Provide the [x, y] coordinate of the cell's center where the given text is located.  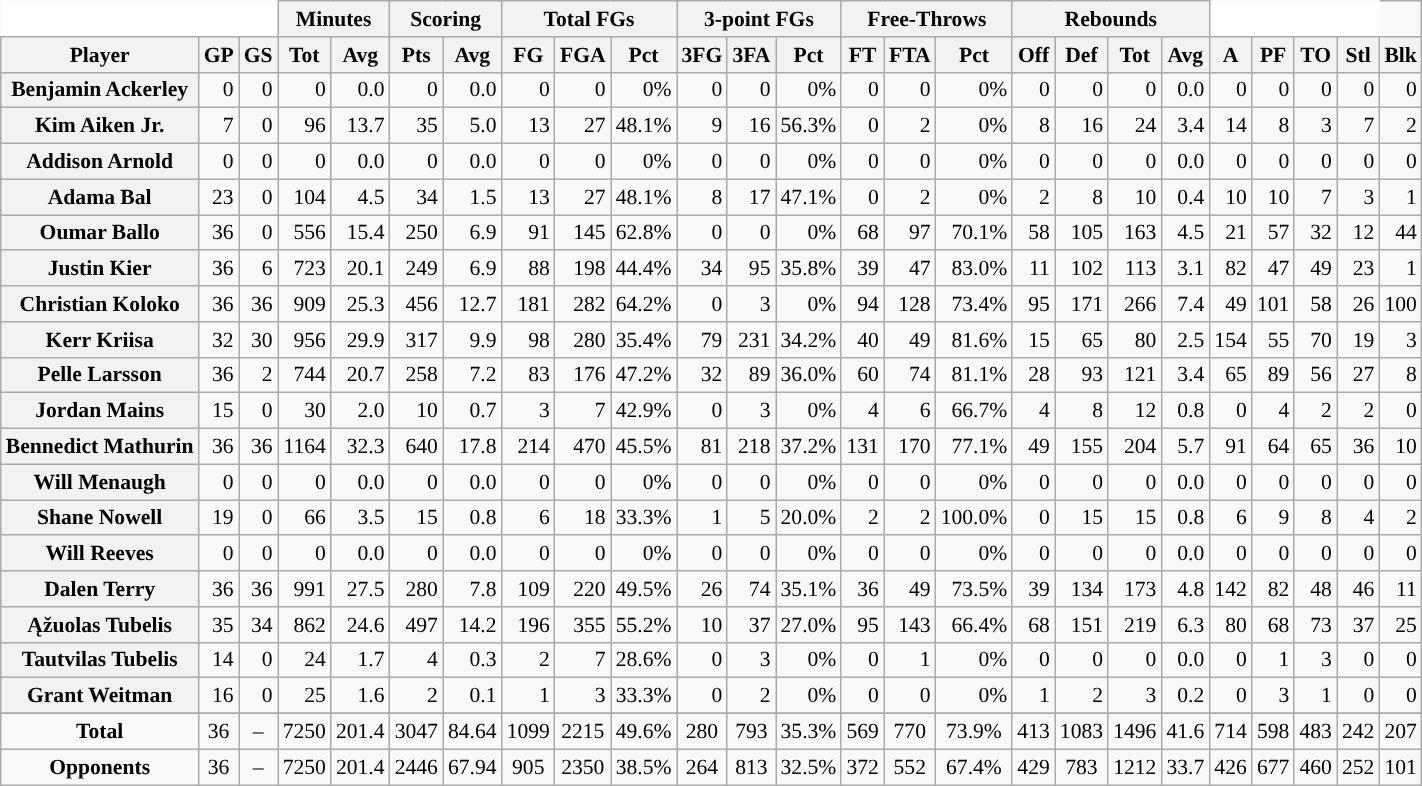
Kerr Kriisa [100, 340]
47.1% [809, 197]
282 [583, 304]
Opponents [100, 767]
181 [528, 304]
27.0% [809, 625]
67.4% [974, 767]
Grant Weitman [100, 696]
744 [304, 375]
Will Menaugh [100, 482]
355 [583, 625]
0.4 [1185, 197]
17 [751, 197]
Dalen Terry [100, 589]
35.1% [809, 589]
GS [258, 55]
219 [1134, 625]
145 [583, 233]
56 [1316, 375]
Minutes [334, 19]
220 [583, 589]
640 [416, 447]
35.3% [809, 732]
46 [1358, 589]
171 [1082, 304]
13.7 [360, 126]
81.1% [974, 375]
34.2% [809, 340]
47.2% [644, 375]
470 [583, 447]
113 [1134, 269]
73 [1316, 625]
49.5% [644, 589]
55 [1274, 340]
84.64 [472, 732]
252 [1358, 767]
1496 [1134, 732]
813 [751, 767]
FTA [910, 55]
36.0% [809, 375]
97 [910, 233]
FGA [583, 55]
102 [1082, 269]
105 [1082, 233]
TO [1316, 55]
497 [416, 625]
55.2% [644, 625]
96 [304, 126]
32.3 [360, 447]
7.8 [472, 589]
1212 [1134, 767]
Off [1034, 55]
88 [528, 269]
100.0% [974, 518]
143 [910, 625]
Player [100, 55]
142 [1230, 589]
198 [583, 269]
Stl [1358, 55]
21 [1230, 233]
41.6 [1185, 732]
73.5% [974, 589]
196 [528, 625]
862 [304, 625]
35.8% [809, 269]
Pts [416, 55]
552 [910, 767]
73.4% [974, 304]
1099 [528, 732]
258 [416, 375]
70.1% [974, 233]
79 [702, 340]
372 [862, 767]
94 [862, 304]
569 [862, 732]
Benjamin Ackerley [100, 90]
24.6 [360, 625]
81 [702, 447]
83.0% [974, 269]
2215 [583, 732]
Free-Throws [926, 19]
Scoring [446, 19]
7.2 [472, 375]
109 [528, 589]
556 [304, 233]
793 [751, 732]
3FA [751, 55]
131 [862, 447]
2446 [416, 767]
Justin Kier [100, 269]
956 [304, 340]
Pelle Larsson [100, 375]
783 [1082, 767]
264 [702, 767]
Total [100, 732]
28.6% [644, 660]
460 [1316, 767]
49.6% [644, 732]
2.0 [360, 411]
250 [416, 233]
64 [1274, 447]
Tautvilas Tubelis [100, 660]
204 [1134, 447]
81.6% [974, 340]
17.8 [472, 447]
0.1 [472, 696]
317 [416, 340]
66 [304, 518]
483 [1316, 732]
98 [528, 340]
Blk [1400, 55]
56.3% [809, 126]
266 [1134, 304]
45.5% [644, 447]
Adama Bal [100, 197]
5.7 [1185, 447]
9.9 [472, 340]
Total FGs [590, 19]
66.4% [974, 625]
29.9 [360, 340]
7.4 [1185, 304]
Ąžuolas Tubelis [100, 625]
60 [862, 375]
PF [1274, 55]
2350 [583, 767]
218 [751, 447]
6.3 [1185, 625]
151 [1082, 625]
42.9% [644, 411]
3.5 [360, 518]
5.0 [472, 126]
44 [1400, 233]
154 [1230, 340]
128 [910, 304]
991 [304, 589]
231 [751, 340]
0.2 [1185, 696]
714 [1230, 732]
32.5% [809, 767]
38.5% [644, 767]
1083 [1082, 732]
426 [1230, 767]
104 [304, 197]
770 [910, 732]
723 [304, 269]
18 [583, 518]
2.5 [1185, 340]
1.5 [472, 197]
170 [910, 447]
57 [1274, 233]
93 [1082, 375]
207 [1400, 732]
44.4% [644, 269]
83 [528, 375]
28 [1034, 375]
5 [751, 518]
77.1% [974, 447]
Will Reeves [100, 554]
70 [1316, 340]
909 [304, 304]
67.94 [472, 767]
3-point FGs [758, 19]
33.7 [1185, 767]
40 [862, 340]
15.4 [360, 233]
Shane Nowell [100, 518]
3FG [702, 55]
20.7 [360, 375]
FT [862, 55]
25.3 [360, 304]
214 [528, 447]
62.8% [644, 233]
64.2% [644, 304]
3047 [416, 732]
A [1230, 55]
4.8 [1185, 589]
1.6 [360, 696]
173 [1134, 589]
121 [1134, 375]
Bennedict Mathurin [100, 447]
Rebounds [1110, 19]
429 [1034, 767]
1.7 [360, 660]
35.4% [644, 340]
242 [1358, 732]
12.7 [472, 304]
163 [1134, 233]
Def [1082, 55]
134 [1082, 589]
20.1 [360, 269]
100 [1400, 304]
413 [1034, 732]
66.7% [974, 411]
48 [1316, 589]
598 [1274, 732]
Oumar Ballo [100, 233]
1164 [304, 447]
905 [528, 767]
37.2% [809, 447]
20.0% [809, 518]
0.7 [472, 411]
677 [1274, 767]
FG [528, 55]
14.2 [472, 625]
0.3 [472, 660]
176 [583, 375]
249 [416, 269]
155 [1082, 447]
73.9% [974, 732]
27.5 [360, 589]
Christian Koloko [100, 304]
Addison Arnold [100, 162]
Jordan Mains [100, 411]
456 [416, 304]
3.1 [1185, 269]
GP [219, 55]
Kim Aiken Jr. [100, 126]
